From the cell containing the given text, extract its center point as [x, y] coordinate. 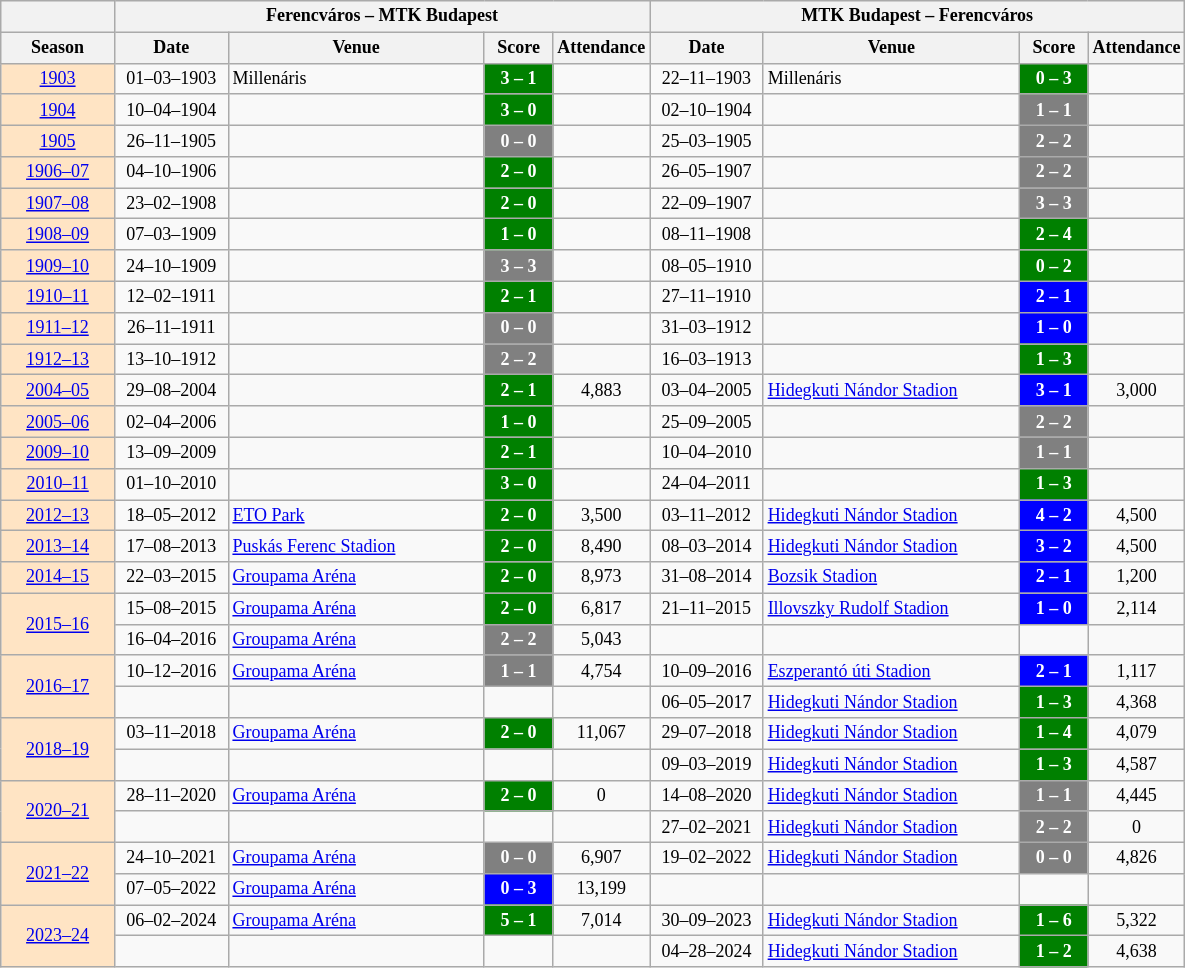
4,445 [1136, 796]
2,114 [1136, 608]
10–04–1904 [171, 110]
29–08–2004 [171, 390]
2013–14 [58, 546]
29–07–2018 [707, 734]
2004–05 [58, 390]
3 – 2 [1054, 546]
3,500 [602, 516]
07–03–1909 [171, 234]
5 – 1 [518, 920]
2012–13 [58, 516]
30–09–2023 [707, 920]
4,368 [1136, 702]
01–10–2010 [171, 484]
08–03–2014 [707, 546]
26–11–1911 [171, 328]
2014–15 [58, 578]
13,199 [602, 890]
ETO Park [356, 516]
14–08–2020 [707, 796]
07–05–2022 [171, 890]
1912–13 [58, 360]
16–03–1913 [707, 360]
8,973 [602, 578]
1911–12 [58, 328]
01–03–1903 [171, 78]
1 – 6 [1054, 920]
09–03–2019 [707, 764]
25–03–1905 [707, 140]
25–09–2005 [707, 422]
26–11–1905 [171, 140]
2020–21 [58, 811]
10–12–2016 [171, 670]
24–04–2011 [707, 484]
31–08–2014 [707, 578]
Ferencváros – MTK Budapest [382, 16]
4,826 [1136, 858]
4,754 [602, 670]
03–11–2012 [707, 516]
10–09–2016 [707, 670]
26–05–1907 [707, 172]
27–02–2021 [707, 826]
4 – 2 [1054, 516]
1908–09 [58, 234]
10–04–2010 [707, 452]
21–11–2015 [707, 608]
2009–10 [58, 452]
Puskás Ferenc Stadion [356, 546]
24–10–2021 [171, 858]
2016–17 [58, 686]
17–08–2013 [171, 546]
1904 [58, 110]
06–02–2024 [171, 920]
08–11–1908 [707, 234]
8,490 [602, 546]
23–02–1908 [171, 204]
4,883 [602, 390]
24–10–1909 [171, 266]
03–04–2005 [707, 390]
2005–06 [58, 422]
1,117 [1136, 670]
06–05–2017 [707, 702]
MTK Budapest – Ferencváros [918, 16]
6,817 [602, 608]
16–04–2016 [171, 640]
11,067 [602, 734]
22–11–1903 [707, 78]
Illovszky Rudolf Stadion [891, 608]
3,000 [1136, 390]
5,322 [1136, 920]
1905 [58, 140]
27–11–1910 [707, 296]
2 – 4 [1054, 234]
1909–10 [58, 266]
2018–19 [58, 749]
08–05–1910 [707, 266]
6,907 [602, 858]
4,079 [1136, 734]
1 – 4 [1054, 734]
15–08–2015 [171, 608]
Eszperantó úti Stadion [891, 670]
31–03–1912 [707, 328]
1910–11 [58, 296]
1907–08 [58, 204]
12–02–1911 [171, 296]
Season [58, 48]
13–10–1912 [171, 360]
28–11–2020 [171, 796]
13–09–2009 [171, 452]
5,043 [602, 640]
22–03–2015 [171, 578]
1,200 [1136, 578]
2021–22 [58, 873]
18–05–2012 [171, 516]
04–10–1906 [171, 172]
04–28–2024 [707, 952]
4,587 [1136, 764]
4,638 [1136, 952]
1903 [58, 78]
2015–16 [58, 624]
02–10–1904 [707, 110]
22–09–1907 [707, 204]
2023–24 [58, 936]
02–04–2006 [171, 422]
03–11–2018 [171, 734]
Bozsik Stadion [891, 578]
0 – 2 [1054, 266]
1906–07 [58, 172]
19–02–2022 [707, 858]
1 – 2 [1054, 952]
2010–11 [58, 484]
7,014 [602, 920]
